Scan for the cell matching the given text and deliver its (x, y) coordinate at center. 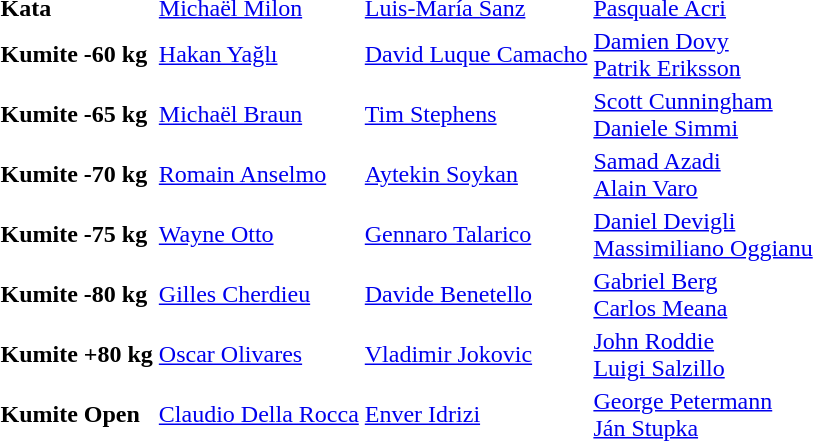
Gilles Cherdieu (258, 294)
Gennaro Talarico (476, 234)
Michaël Braun (258, 114)
Davide Benetello (476, 294)
Oscar Olivares (258, 354)
Aytekin Soykan (476, 174)
David Luque Camacho (476, 54)
Tim Stephens (476, 114)
Hakan Yağlı (258, 54)
Wayne Otto (258, 234)
Vladimir Jokovic (476, 354)
Romain Anselmo (258, 174)
